Return [x, y] of the center of cell containing provided text 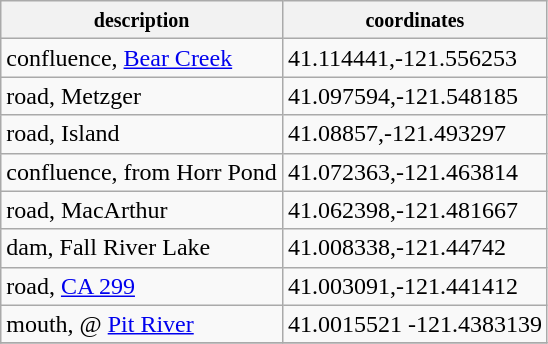
road, MacArthur [142, 210]
41.0015521 -121.4383139 [414, 324]
coordinates [414, 20]
road, Island [142, 134]
41.062398,-121.481667 [414, 210]
mouth, @ Pit River [142, 324]
41.003091,-121.441412 [414, 286]
road, Metzger [142, 96]
41.072363,-121.463814 [414, 172]
41.097594,-121.548185 [414, 96]
41.08857,-121.493297 [414, 134]
41.008338,-121.44742 [414, 248]
description [142, 20]
41.114441,-121.556253 [414, 58]
road, CA 299 [142, 286]
confluence, from Horr Pond [142, 172]
confluence, Bear Creek [142, 58]
dam, Fall River Lake [142, 248]
